Identify which cell holds the provided text, then report its (x, y) central coordinate. 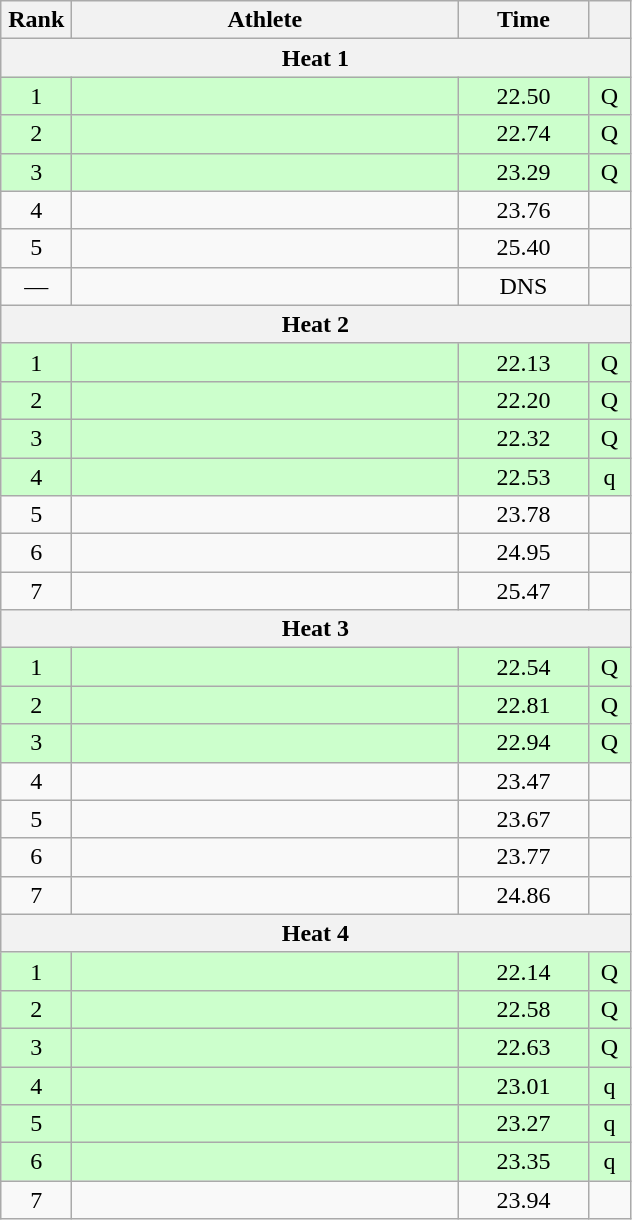
25.40 (524, 248)
22.54 (524, 667)
DNS (524, 286)
23.77 (524, 857)
23.78 (524, 515)
Heat 4 (316, 933)
23.35 (524, 1162)
Athlete (265, 20)
23.76 (524, 210)
Heat 2 (316, 324)
23.94 (524, 1200)
22.32 (524, 438)
25.47 (524, 591)
22.53 (524, 477)
23.29 (524, 172)
22.81 (524, 705)
22.13 (524, 362)
22.14 (524, 971)
22.74 (524, 134)
22.50 (524, 96)
Heat 1 (316, 58)
24.95 (524, 553)
22.63 (524, 1047)
22.58 (524, 1009)
23.01 (524, 1085)
23.47 (524, 781)
22.20 (524, 400)
Heat 3 (316, 629)
Rank (36, 20)
Time (524, 20)
— (36, 286)
23.27 (524, 1124)
23.67 (524, 819)
24.86 (524, 895)
22.94 (524, 743)
